Determine the (X, Y) coordinate at the center of the cell enclosing the given text.  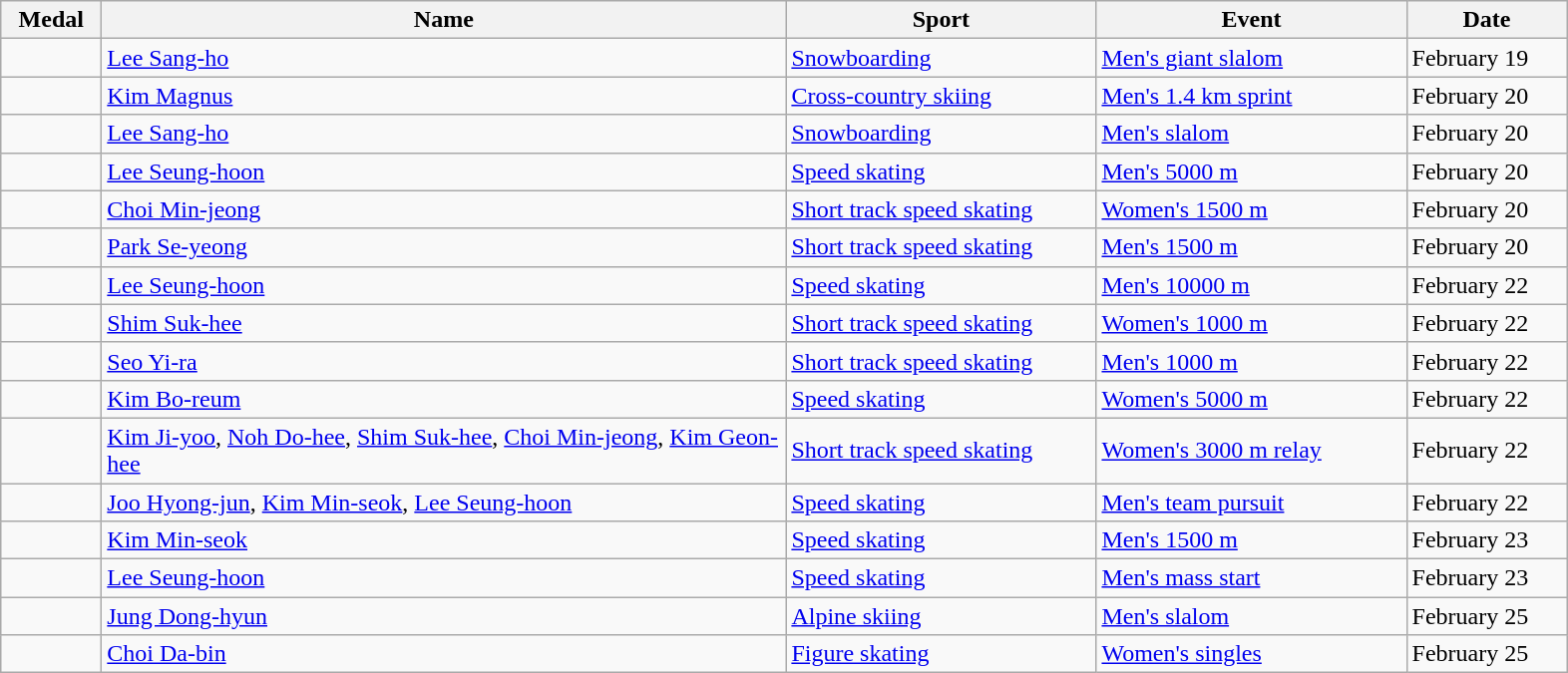
Women's 3000 m relay (1251, 451)
Seo Yi-ra (444, 361)
Jung Dong-hyun (444, 616)
Kim Ji-yoo, Noh Do-hee, Shim Suk-hee, Choi Min-jeong, Kim Geon-hee (444, 451)
Figure skating (942, 654)
Women's 1000 m (1251, 323)
Men's mass start (1251, 578)
Men's 10000 m (1251, 285)
Men's team pursuit (1251, 502)
Name (444, 20)
Men's 5000 m (1251, 171)
Men's 1.4 km sprint (1251, 96)
Sport (942, 20)
Women's singles (1251, 654)
Kim Bo-reum (444, 399)
Women's 1500 m (1251, 209)
Shim Suk-hee (444, 323)
Date (1486, 20)
Alpine skiing (942, 616)
Choi Da-bin (444, 654)
Men's giant slalom (1251, 58)
Women's 5000 m (1251, 399)
Men's 1000 m (1251, 361)
Cross-country skiing (942, 96)
Medal (52, 20)
Event (1251, 20)
Kim Magnus (444, 96)
Joo Hyong-jun, Kim Min-seok, Lee Seung-hoon (444, 502)
Park Se-yeong (444, 247)
Kim Min-seok (444, 540)
February 19 (1486, 58)
Choi Min-jeong (444, 209)
